Extract the (x, y) coordinate from the center of the cell holding the provided text.  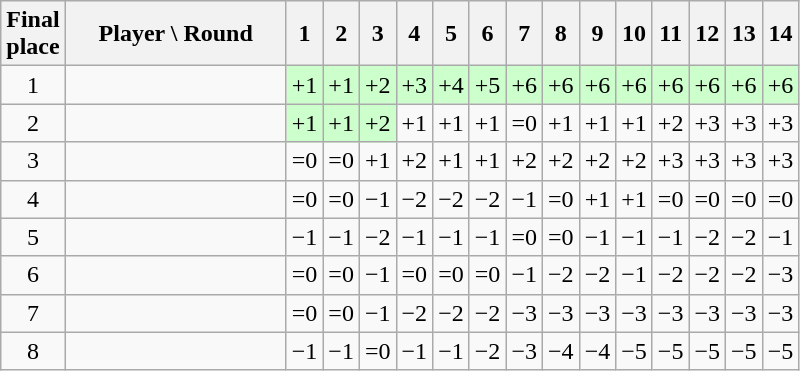
Player \ Round (176, 34)
11 (670, 34)
9 (598, 34)
Finalplace (33, 34)
+5 (488, 85)
10 (634, 34)
12 (708, 34)
13 (744, 34)
14 (780, 34)
+4 (452, 85)
